Provide the (X, Y) coordinate of the cell's center where the given text is located.  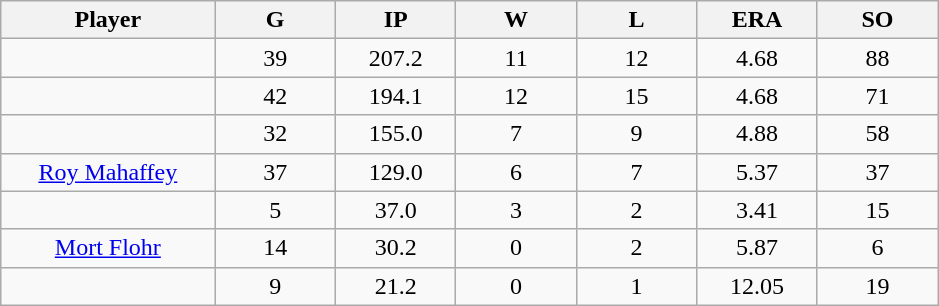
3.41 (757, 210)
W (516, 20)
19 (878, 286)
39 (275, 58)
30.2 (395, 248)
ERA (757, 20)
32 (275, 134)
11 (516, 58)
42 (275, 96)
207.2 (395, 58)
58 (878, 134)
129.0 (395, 172)
3 (516, 210)
L (636, 20)
5.37 (757, 172)
SO (878, 20)
5 (275, 210)
G (275, 20)
14 (275, 248)
21.2 (395, 286)
155.0 (395, 134)
4.88 (757, 134)
IP (395, 20)
12.05 (757, 286)
1 (636, 286)
88 (878, 58)
Roy Mahaffey (108, 172)
Mort Flohr (108, 248)
37.0 (395, 210)
71 (878, 96)
Player (108, 20)
194.1 (395, 96)
5.87 (757, 248)
